Pinpoint the cell where the given text exists, returning its [x, y] midpoint coordinate. 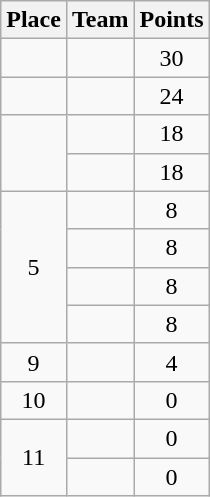
9 [34, 362]
Team [100, 20]
4 [172, 362]
30 [172, 58]
24 [172, 96]
11 [34, 457]
5 [34, 267]
Place [34, 20]
10 [34, 400]
Points [172, 20]
